Capture the cell that displays the provided text and extract its [x, y] central coordinate. 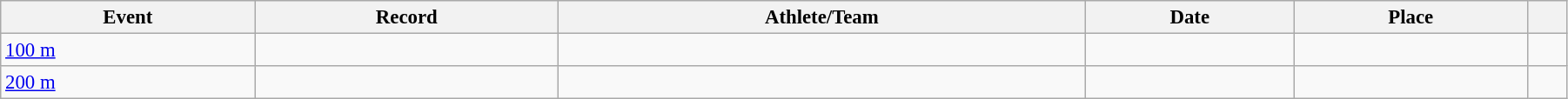
Athlete/Team [821, 17]
100 m [128, 50]
200 m [128, 82]
Record [407, 17]
Event [128, 17]
Date [1189, 17]
Place [1411, 17]
